Detect which cell encompasses the target text, then output its [X, Y] center coordinate. 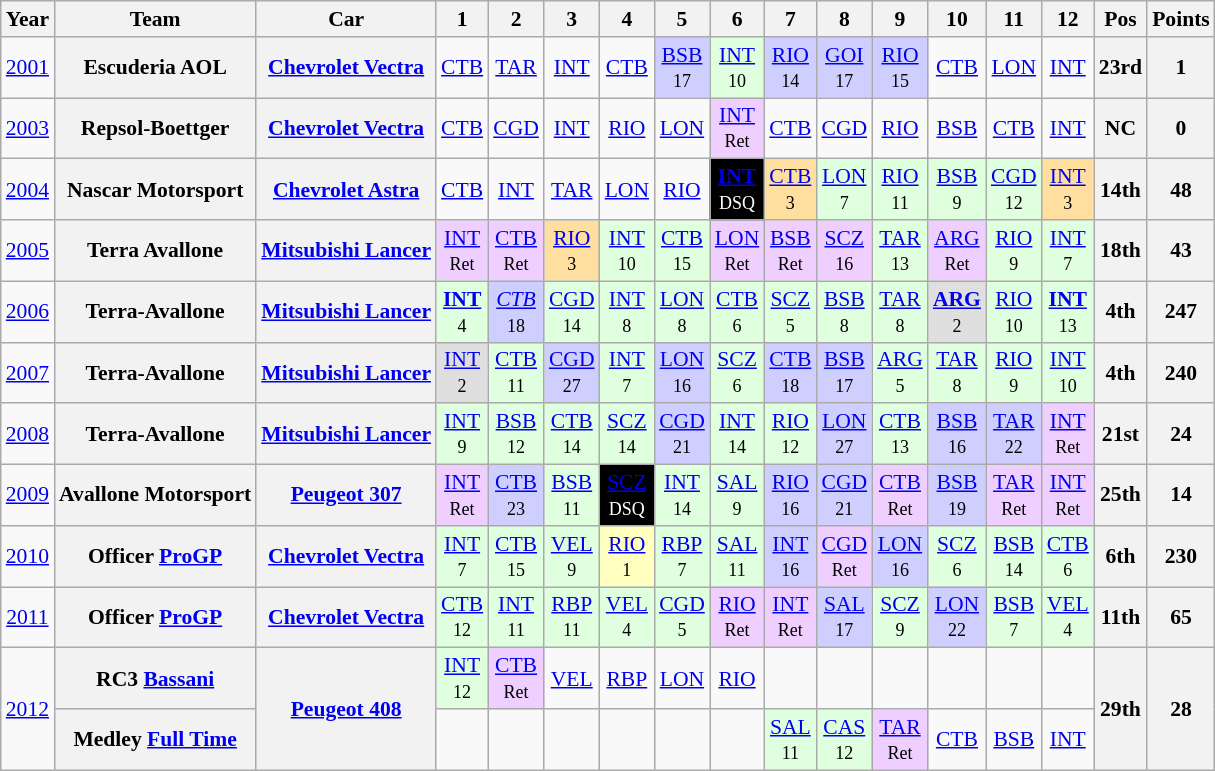
14 [1181, 496]
ARG5 [900, 372]
INT3 [1068, 190]
INT4 [462, 312]
RIO11 [900, 190]
SAL17 [844, 618]
INT2 [462, 372]
RBP7 [682, 556]
RBP [627, 678]
RIO14 [790, 68]
Chevrolet Astra [346, 190]
CTB13 [900, 434]
SCZ14 [627, 434]
CAS12 [844, 740]
BSB19 [957, 496]
RIO12 [790, 434]
12 [1068, 19]
INTDSQ [737, 190]
RIO15 [900, 68]
230 [1181, 556]
2005 [28, 250]
SAL9 [737, 496]
2010 [28, 556]
2012 [28, 709]
INT9 [462, 434]
65 [1181, 618]
2 [516, 19]
Year [28, 19]
CTB3 [790, 190]
RIO10 [1014, 312]
CGDRet [844, 556]
TAR22 [1014, 434]
GOI17 [844, 68]
INT13 [1068, 312]
Team [155, 19]
SCZDSQ [627, 496]
SCZ9 [900, 618]
CTB12 [462, 618]
TAR13 [900, 250]
LON7 [844, 190]
Terra Avallone [155, 250]
CGD12 [1014, 190]
Points [1181, 19]
INT11 [516, 618]
LON27 [844, 434]
2009 [28, 496]
RBP11 [572, 618]
ARG2 [957, 312]
RIO3 [572, 250]
Pos [1120, 19]
CTB23 [516, 496]
CGD14 [572, 312]
11 [1014, 19]
BSB14 [1014, 556]
Car [346, 19]
INT12 [462, 678]
48 [1181, 190]
11th [1120, 618]
2003 [28, 128]
240 [1181, 372]
LON22 [957, 618]
10 [957, 19]
6th [1120, 556]
BSB8 [844, 312]
8 [844, 19]
6 [737, 19]
BSB7 [1014, 618]
CGD27 [572, 372]
5 [682, 19]
29th [1120, 709]
RC3 Bassani [155, 678]
2007 [28, 372]
18th [1120, 250]
2006 [28, 312]
RIORet [737, 618]
BSB11 [572, 496]
RIO1 [627, 556]
43 [1181, 250]
3 [572, 19]
7 [790, 19]
INT8 [627, 312]
CTB11 [516, 372]
2008 [28, 434]
BSB12 [516, 434]
VEL9 [572, 556]
28 [1181, 709]
21st [1120, 434]
Medley Full Time [155, 740]
INT16 [790, 556]
Escuderia AOL [155, 68]
ARGRet [957, 250]
CGD5 [682, 618]
14th [1120, 190]
SCZ5 [790, 312]
Repsol-Boettger [155, 128]
BSB16 [957, 434]
2001 [28, 68]
9 [900, 19]
RIO16 [790, 496]
VEL [572, 678]
LONRet [737, 250]
CTB14 [572, 434]
SCZ16 [844, 250]
4 [627, 19]
Avallone Motorsport [155, 496]
Peugeot 408 [346, 709]
NC [1120, 128]
BSB9 [957, 190]
0 [1181, 128]
2004 [28, 190]
2011 [28, 618]
24 [1181, 434]
23rd [1120, 68]
LON8 [682, 312]
Nascar Motorsport [155, 190]
247 [1181, 312]
25th [1120, 496]
BSBRet [790, 250]
Peugeot 307 [346, 496]
